Extract the [X, Y] coordinate from the center of the cell holding the provided text.  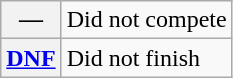
DNF [31, 58]
Did not compete [146, 20]
— [31, 20]
Did not finish [146, 58]
